From the cell containing the given text, extract its center point as (X, Y) coordinate. 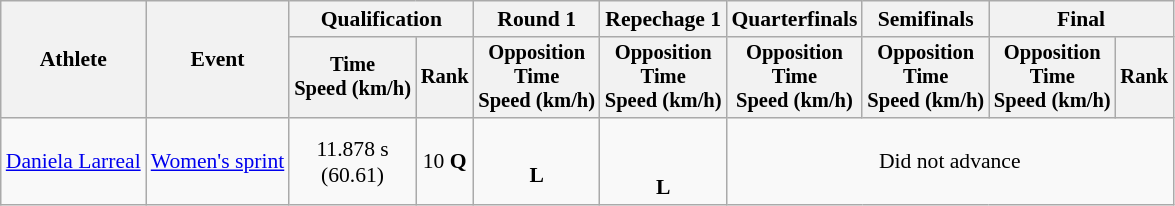
Quarterfinals (794, 19)
Did not advance (950, 162)
Qualification (381, 19)
Event (218, 60)
TimeSpeed (km/h) (352, 78)
Repechage 1 (664, 19)
10 Q (445, 162)
Final (1081, 19)
11.878 s(60.61) (352, 162)
Semifinals (926, 19)
Athlete (74, 60)
Women's sprint (218, 162)
Daniela Larreal (74, 162)
Round 1 (536, 19)
